Detect which cell encompasses the target text, then output its [X, Y] center coordinate. 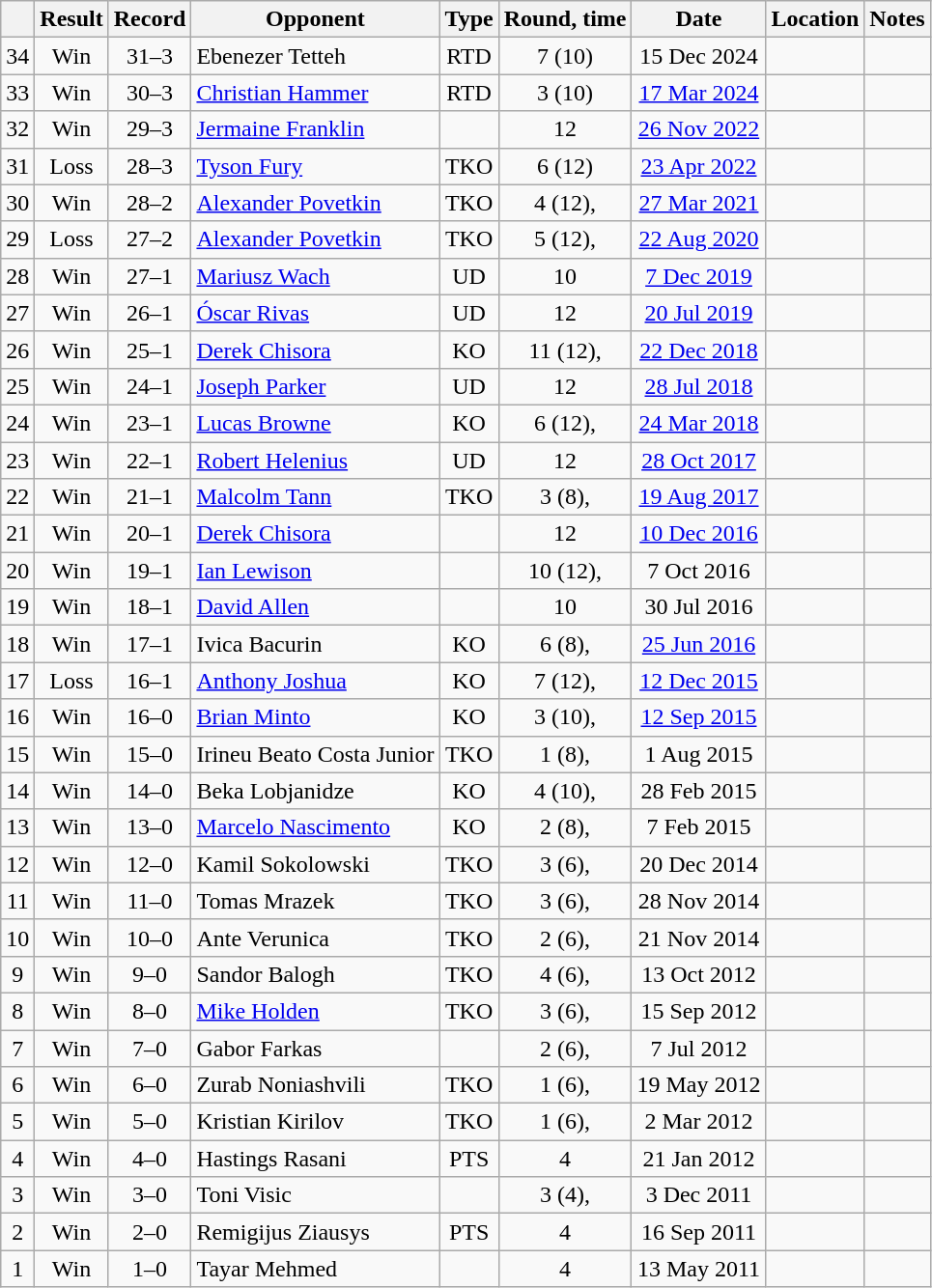
30 [17, 203]
28–3 [150, 166]
3 Dec 2011 [699, 1195]
31 [17, 166]
7 (12), [565, 681]
12 Dec 2015 [699, 681]
18–1 [150, 607]
7–0 [150, 1048]
1 [17, 1269]
Hastings Rasani [315, 1159]
Opponent [315, 19]
21 Jan 2012 [699, 1159]
12 Sep 2015 [699, 717]
11 (12), [565, 350]
29–3 [150, 129]
13–0 [150, 827]
11–0 [150, 901]
30 Jul 2016 [699, 607]
7 Oct 2016 [699, 571]
4–0 [150, 1159]
28 Jul 2018 [699, 386]
31–3 [150, 56]
Date [699, 19]
4 (6), [565, 974]
19–1 [150, 571]
24–1 [150, 386]
17–1 [150, 644]
2 (8), [565, 827]
19 Aug 2017 [699, 497]
28 [17, 276]
14 [17, 791]
1 Aug 2015 [699, 754]
26 [17, 350]
15 Dec 2024 [699, 56]
Tomas Mrazek [315, 901]
Marcelo Nascimento [315, 827]
Round, time [565, 19]
18 [17, 644]
Malcolm Tann [315, 497]
23 Apr 2022 [699, 166]
5–0 [150, 1122]
30–3 [150, 93]
32 [17, 129]
29 [17, 239]
7 Jul 2012 [699, 1048]
5 (12), [565, 239]
David Allen [315, 607]
Record [150, 19]
23 [17, 461]
7 [17, 1048]
Result [71, 19]
Gabor Farkas [315, 1048]
3 [17, 1195]
19 [17, 607]
Christian Hammer [315, 93]
21–1 [150, 497]
19 May 2012 [699, 1085]
Notes [897, 19]
13 Oct 2012 [699, 974]
28–2 [150, 203]
9–0 [150, 974]
2 [17, 1232]
6 [17, 1085]
7 (10) [565, 56]
4 (12), [565, 203]
21 [17, 534]
Ian Lewison [315, 571]
Jermaine Franklin [315, 129]
17 [17, 681]
15 Sep 2012 [699, 1011]
Mike Holden [315, 1011]
27–2 [150, 239]
Irineu Beato Costa Junior [315, 754]
9 [17, 974]
33 [17, 93]
16 Sep 2011 [699, 1232]
Ebenezer Tetteh [315, 56]
11 [17, 901]
26 Nov 2022 [699, 129]
Brian Minto [315, 717]
17 Mar 2024 [699, 93]
28 Feb 2015 [699, 791]
27 [17, 313]
Lucas Browne [315, 423]
26–1 [150, 313]
Location [815, 19]
1–0 [150, 1269]
28 Oct 2017 [699, 461]
25 Jun 2016 [699, 644]
5 [17, 1122]
16–1 [150, 681]
22–1 [150, 461]
Robert Helenius [315, 461]
15–0 [150, 754]
21 Nov 2014 [699, 938]
24 [17, 423]
Joseph Parker [315, 386]
Tayar Mehmed [315, 1269]
2–0 [150, 1232]
1 (8), [565, 754]
25–1 [150, 350]
Toni Visic [315, 1195]
16–0 [150, 717]
28 Nov 2014 [699, 901]
6–0 [150, 1085]
24 Mar 2018 [699, 423]
Remigijus Ziausys [315, 1232]
2 Mar 2012 [699, 1122]
20 [17, 571]
3 (8), [565, 497]
Kamil Sokolowski [315, 864]
22 [17, 497]
20–1 [150, 534]
8 [17, 1011]
7 Dec 2019 [699, 276]
4 (10), [565, 791]
15 [17, 754]
12–0 [150, 864]
Kristian Kirilov [315, 1122]
Anthony Joshua [315, 681]
Óscar Rivas [315, 313]
3 (10), [565, 717]
6 (8), [565, 644]
8–0 [150, 1011]
7 Feb 2015 [699, 827]
Ivica Bacurin [315, 644]
23–1 [150, 423]
27 Mar 2021 [699, 203]
Ante Verunica [315, 938]
3–0 [150, 1195]
Mariusz Wach [315, 276]
6 (12), [565, 423]
20 Dec 2014 [699, 864]
Beka Lobjanidze [315, 791]
Type [469, 19]
27–1 [150, 276]
20 Jul 2019 [699, 313]
22 Dec 2018 [699, 350]
Zurab Noniashvili [315, 1085]
34 [17, 56]
16 [17, 717]
Sandor Balogh [315, 974]
10 Dec 2016 [699, 534]
22 Aug 2020 [699, 239]
10 (12), [565, 571]
6 (12) [565, 166]
3 (10) [565, 93]
10–0 [150, 938]
13 [17, 827]
Tyson Fury [315, 166]
13 May 2011 [699, 1269]
14–0 [150, 791]
3 (4), [565, 1195]
25 [17, 386]
